Capture the cell that displays the provided text and extract its [X, Y] central coordinate. 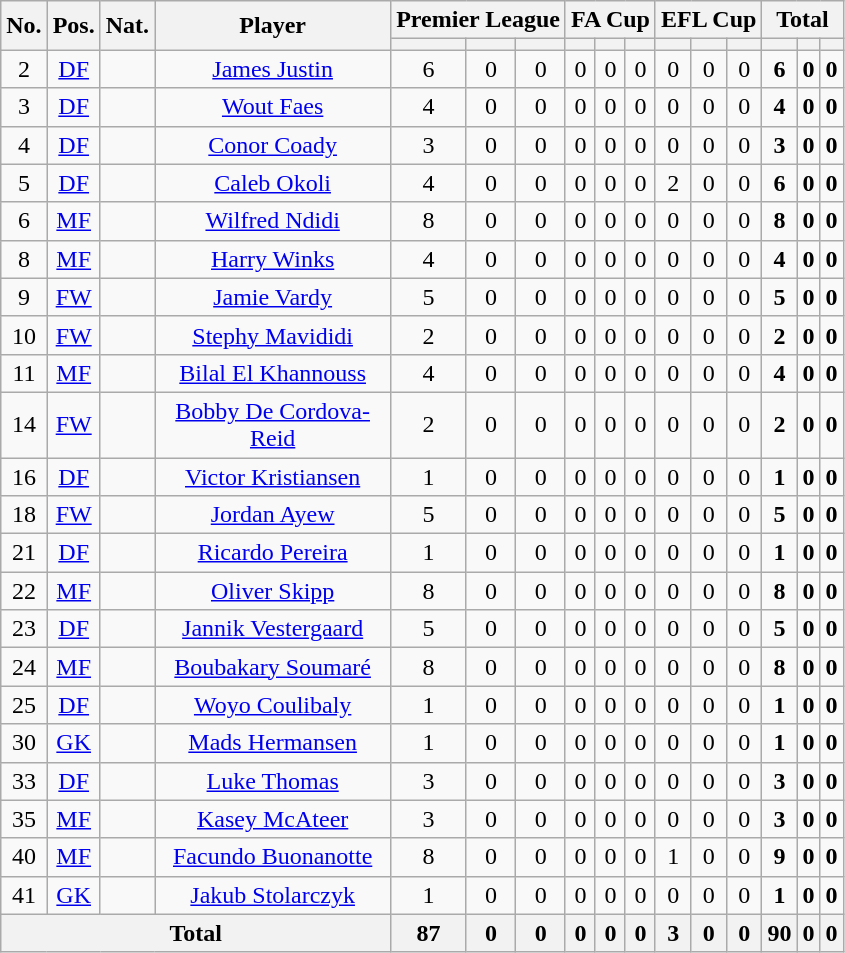
Nat. [127, 26]
33 [24, 781]
Facundo Buonanotte [273, 857]
Caleb Okoli [273, 183]
25 [24, 705]
90 [780, 933]
Stephy Mavididi [273, 335]
30 [24, 743]
Kasey McAteer [273, 819]
Conor Coady [273, 145]
10 [24, 335]
18 [24, 515]
24 [24, 667]
40 [24, 857]
Premier League [478, 20]
11 [24, 373]
Oliver Skipp [273, 591]
Harry Winks [273, 259]
Wout Faes [273, 107]
Bilal El Khannouss [273, 373]
21 [24, 553]
Jordan Ayew [273, 515]
Bobby De Cordova-Reid [273, 424]
FA Cup [610, 20]
Pos. [74, 26]
Luke Thomas [273, 781]
Jannik Vestergaard [273, 629]
Jakub Stolarczyk [273, 895]
Player [273, 26]
Jamie Vardy [273, 297]
35 [24, 819]
No. [24, 26]
Ricardo Pereira [273, 553]
87 [428, 933]
James Justin [273, 69]
Mads Hermansen [273, 743]
Boubakary Soumaré [273, 667]
41 [24, 895]
Victor Kristiansen [273, 477]
Wilfred Ndidi [273, 221]
16 [24, 477]
14 [24, 424]
22 [24, 591]
Woyo Coulibaly [273, 705]
EFL Cup [708, 20]
23 [24, 629]
